For the text-containing cell, return its midpoint in (X, Y) coordinate format. 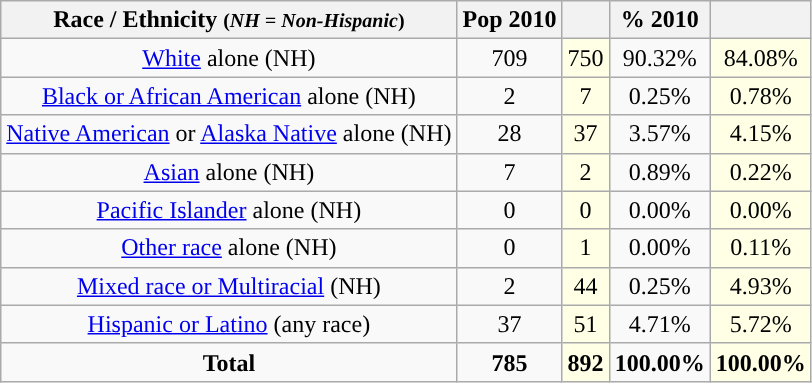
Pacific Islander alone (NH) (229, 210)
5.72% (760, 324)
Other race alone (NH) (229, 248)
4.93% (760, 286)
4.71% (660, 324)
44 (586, 286)
28 (510, 134)
709 (510, 58)
892 (586, 362)
785 (510, 362)
4.15% (760, 134)
Native American or Alaska Native alone (NH) (229, 134)
Race / Ethnicity (NH = Non-Hispanic) (229, 20)
0.78% (760, 96)
0.89% (660, 172)
Asian alone (NH) (229, 172)
Hispanic or Latino (any race) (229, 324)
90.32% (660, 58)
3.57% (660, 134)
750 (586, 58)
Black or African American alone (NH) (229, 96)
Mixed race or Multiracial (NH) (229, 286)
White alone (NH) (229, 58)
1 (586, 248)
Total (229, 362)
Pop 2010 (510, 20)
84.08% (760, 58)
% 2010 (660, 20)
0.22% (760, 172)
51 (586, 324)
0.11% (760, 248)
